Scan for the cell matching the given text and deliver its [X, Y] coordinate at center. 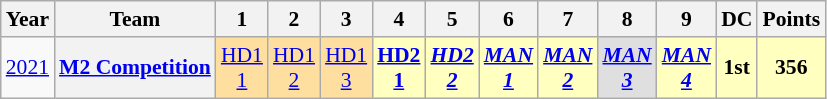
MAN1 [508, 68]
DC [736, 19]
6 [508, 19]
HD12 [294, 68]
M2 Competition [135, 68]
4 [398, 19]
Team [135, 19]
HD21 [398, 68]
HD13 [346, 68]
3 [346, 19]
8 [626, 19]
Year [28, 19]
MAN2 [568, 68]
MAN3 [626, 68]
1st [736, 68]
HD11 [242, 68]
2 [294, 19]
356 [791, 68]
Points [791, 19]
1 [242, 19]
2021 [28, 68]
MAN4 [686, 68]
9 [686, 19]
7 [568, 19]
5 [452, 19]
HD22 [452, 68]
